Return (x, y) of the center of cell containing provided text 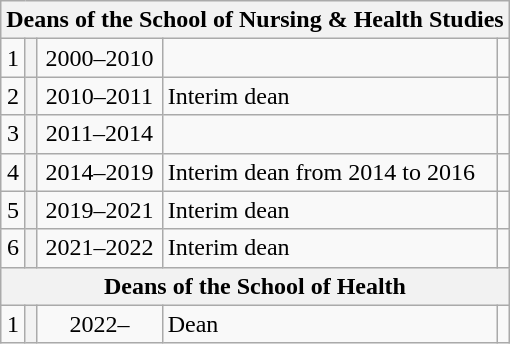
2021–2022 (100, 248)
2010–2011 (100, 96)
2014–2019 (100, 172)
6 (13, 248)
2019–2021 (100, 210)
2 (13, 96)
Deans of the School of Health (255, 286)
4 (13, 172)
2022– (100, 324)
Dean (330, 324)
3 (13, 134)
2000–2010 (100, 58)
Deans of the School of Nursing & Health Studies (255, 20)
5 (13, 210)
2011–2014 (100, 134)
Interim dean from 2014 to 2016 (330, 172)
